Find where the given text appears and provide that cell's center as (X, Y) coordinate. 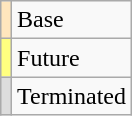
Terminated (72, 96)
Base (72, 20)
Future (72, 58)
